Determine the (X, Y) coordinate at the center of the cell enclosing the given text.  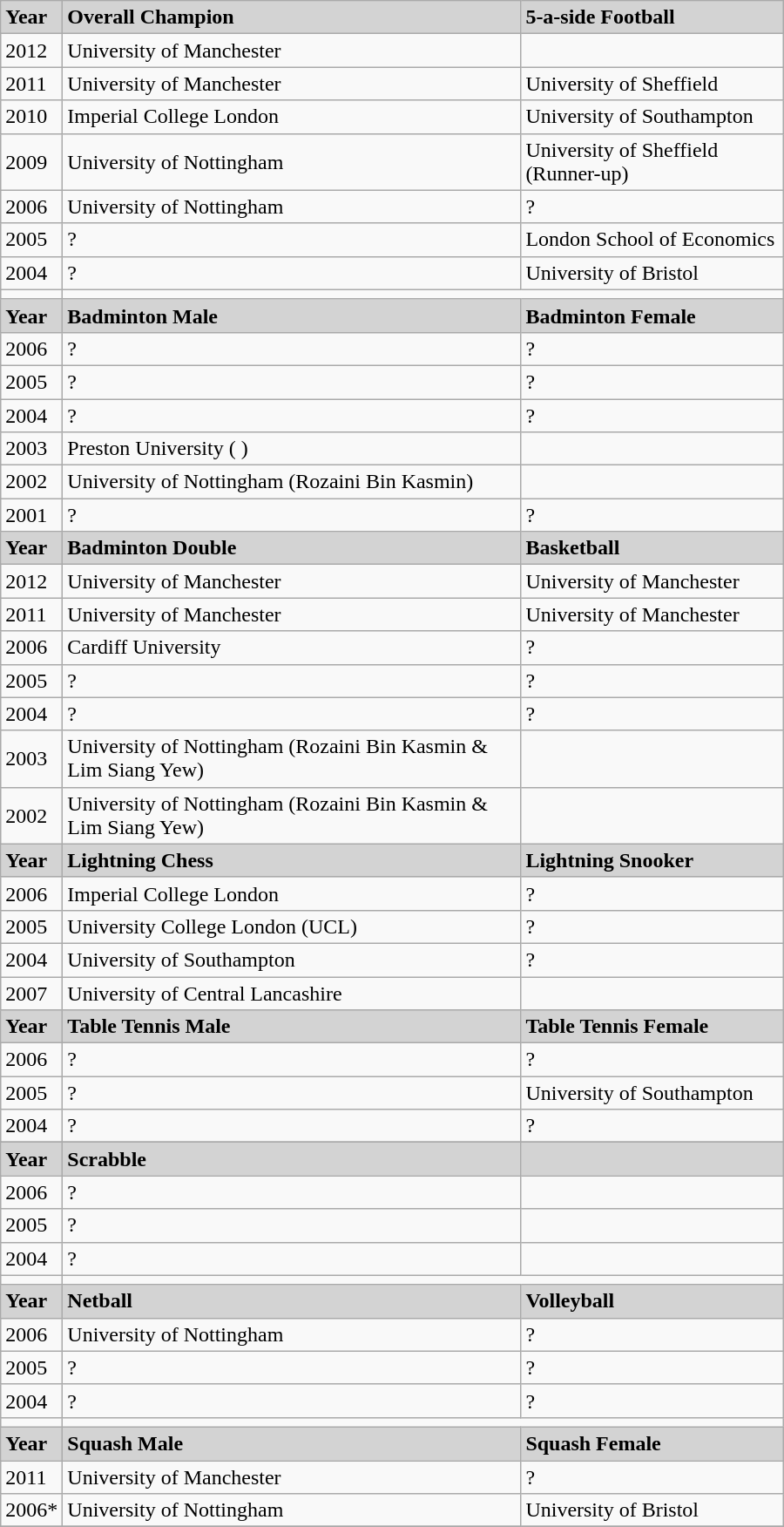
London School of Economics (652, 240)
Badminton Female (652, 316)
Lightning Chess (292, 860)
2001 (31, 515)
Lightning Snooker (652, 860)
Preston University ( ) (292, 449)
Table Tennis Male (292, 1027)
University of Nottingham (Rozaini Bin Kasmin) (292, 482)
Basketball (652, 548)
Badminton Male (292, 316)
Table Tennis Female (652, 1027)
Squash Female (652, 1443)
Netball (292, 1301)
2007 (31, 993)
5-a-side Football (652, 17)
2010 (31, 117)
Squash Male (292, 1443)
Volleyball (652, 1301)
University of Central Lancashire (292, 993)
University of Sheffield (Runner-up) (652, 162)
2009 (31, 162)
Scrabble (292, 1159)
University of Sheffield (652, 84)
Badminton Double (292, 548)
University College London (UCL) (292, 926)
2006* (31, 1510)
Cardiff University (292, 648)
Overall Champion (292, 17)
